Return [x, y] of the center of cell containing provided text 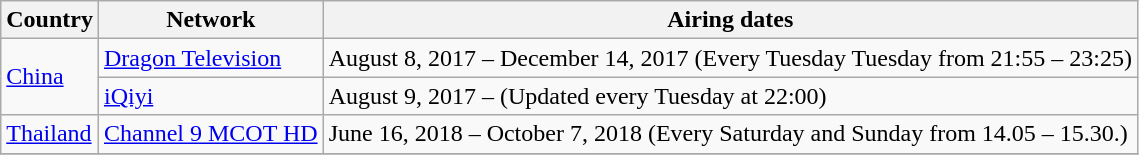
Dragon Television [210, 58]
Country [50, 20]
iQiyi [210, 96]
Channel 9 MCOT HD [210, 134]
China [50, 77]
Thailand [50, 134]
August 8, 2017 – December 14, 2017 (Every Tuesday Tuesday from 21:55 – 23:25) [730, 58]
August 9, 2017 – (Updated every Tuesday at 22:00) [730, 96]
Airing dates [730, 20]
June 16, 2018 – October 7, 2018 (Every Saturday and Sunday from 14.05 – 15.30.) [730, 134]
Network [210, 20]
